Search for the cell housing the specified text and yield its (x, y) center coordinate. 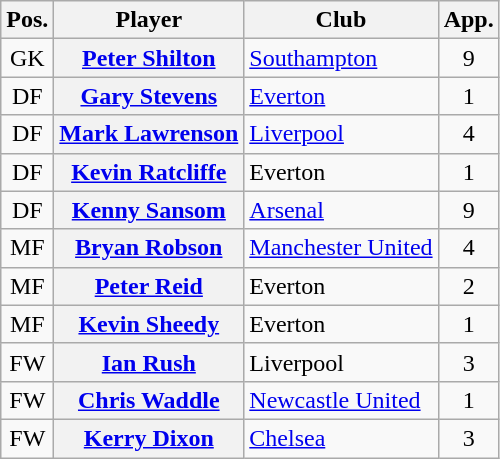
Peter Shilton (149, 58)
Peter Reid (149, 286)
Manchester United (341, 248)
Kevin Ratcliffe (149, 172)
Kenny Sansom (149, 210)
Kerry Dixon (149, 438)
App. (468, 20)
2 (468, 286)
Kevin Sheedy (149, 324)
Southampton (341, 58)
Chelsea (341, 438)
GK (28, 58)
Pos. (28, 20)
Mark Lawrenson (149, 134)
Club (341, 20)
Ian Rush (149, 362)
Gary Stevens (149, 96)
Newcastle United (341, 400)
Bryan Robson (149, 248)
Arsenal (341, 210)
Player (149, 20)
Chris Waddle (149, 400)
